For the text-containing cell, return its midpoint in (x, y) coordinate format. 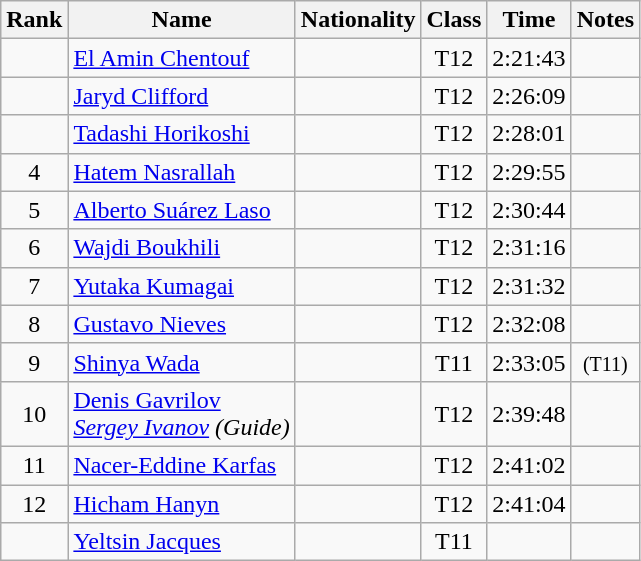
Name (182, 20)
Nationality (358, 20)
Yeltsin Jacques (182, 542)
Class (454, 20)
El Amin Chentouf (182, 58)
Tadashi Horikoshi (182, 134)
Yutaka Kumagai (182, 286)
2:21:43 (529, 58)
2:41:02 (529, 465)
Wajdi Boukhili (182, 248)
Hicham Hanyn (182, 503)
Alberto Suárez Laso (182, 210)
2:41:04 (529, 503)
2:26:09 (529, 96)
11 (34, 465)
8 (34, 324)
(T11) (605, 362)
7 (34, 286)
5 (34, 210)
6 (34, 248)
Jaryd Clifford (182, 96)
Shinya Wada (182, 362)
12 (34, 503)
9 (34, 362)
10 (34, 414)
Notes (605, 20)
2:31:32 (529, 286)
2:28:01 (529, 134)
2:32:08 (529, 324)
2:30:44 (529, 210)
2:33:05 (529, 362)
Gustavo Nieves (182, 324)
Time (529, 20)
Rank (34, 20)
4 (34, 172)
2:31:16 (529, 248)
Nacer-Eddine Karfas (182, 465)
2:29:55 (529, 172)
Denis GavrilovSergey Ivanov (Guide) (182, 414)
Hatem Nasrallah (182, 172)
2:39:48 (529, 414)
